Identify which cell holds the provided text, then report its (x, y) central coordinate. 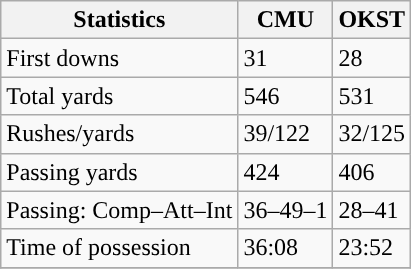
531 (372, 96)
Statistics (120, 20)
406 (372, 172)
First downs (120, 58)
31 (286, 58)
546 (286, 96)
39/122 (286, 134)
Passing yards (120, 172)
Time of possession (120, 248)
424 (286, 172)
32/125 (372, 134)
Passing: Comp–Att–Int (120, 210)
23:52 (372, 248)
28–41 (372, 210)
Rushes/yards (120, 134)
CMU (286, 20)
28 (372, 58)
36:08 (286, 248)
36–49–1 (286, 210)
Total yards (120, 96)
OKST (372, 20)
